Detect which cell encompasses the target text, then output its [X, Y] center coordinate. 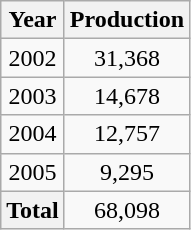
2004 [33, 134]
14,678 [126, 96]
12,757 [126, 134]
Production [126, 20]
Total [33, 210]
2005 [33, 172]
9,295 [126, 172]
2003 [33, 96]
2002 [33, 58]
Year [33, 20]
31,368 [126, 58]
68,098 [126, 210]
